Pinpoint the cell where the given text exists, returning its (X, Y) midpoint coordinate. 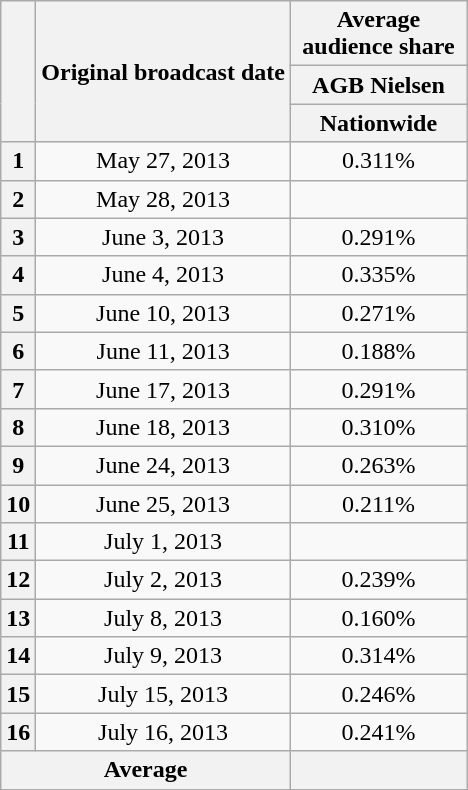
8 (18, 427)
13 (18, 618)
June 24, 2013 (164, 465)
14 (18, 656)
Original broadcast date (164, 72)
15 (18, 694)
0.241% (378, 732)
June 25, 2013 (164, 503)
July 2, 2013 (164, 580)
4 (18, 275)
July 1, 2013 (164, 542)
0.246% (378, 694)
0.160% (378, 618)
June 11, 2013 (164, 351)
0.263% (378, 465)
0.314% (378, 656)
16 (18, 732)
12 (18, 580)
0.188% (378, 351)
July 8, 2013 (164, 618)
1 (18, 161)
June 17, 2013 (164, 389)
5 (18, 313)
July 16, 2013 (164, 732)
May 28, 2013 (164, 199)
0.239% (378, 580)
July 9, 2013 (164, 656)
June 3, 2013 (164, 237)
11 (18, 542)
2 (18, 199)
0.310% (378, 427)
Average (146, 770)
0.271% (378, 313)
June 4, 2013 (164, 275)
Average audience share (378, 34)
June 10, 2013 (164, 313)
6 (18, 351)
10 (18, 503)
7 (18, 389)
0.335% (378, 275)
0.211% (378, 503)
May 27, 2013 (164, 161)
0.311% (378, 161)
June 18, 2013 (164, 427)
Nationwide (378, 123)
3 (18, 237)
July 15, 2013 (164, 694)
9 (18, 465)
AGB Nielsen (378, 85)
